Determine the [x, y] coordinate at the center of the cell enclosing the given text.  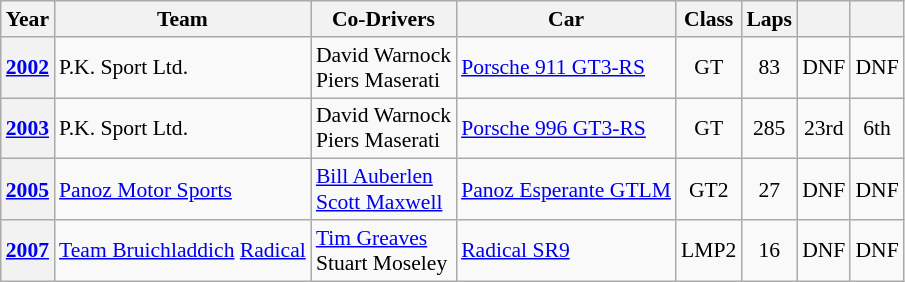
Team [182, 19]
Team Bruichladdich Radical [182, 250]
6th [876, 128]
Co-Drivers [384, 19]
Porsche 996 GT3-RS [566, 128]
Panoz Esperante GTLM [566, 190]
23rd [824, 128]
83 [769, 68]
2003 [28, 128]
Radical SR9 [566, 250]
2007 [28, 250]
285 [769, 128]
Panoz Motor Sports [182, 190]
Class [708, 19]
Porsche 911 GT3-RS [566, 68]
2002 [28, 68]
27 [769, 190]
Year [28, 19]
GT2 [708, 190]
Laps [769, 19]
Tim Greaves Stuart Moseley [384, 250]
2005 [28, 190]
16 [769, 250]
Bill Auberlen Scott Maxwell [384, 190]
LMP2 [708, 250]
Car [566, 19]
